From the cell containing the given text, extract its center point as (x, y) coordinate. 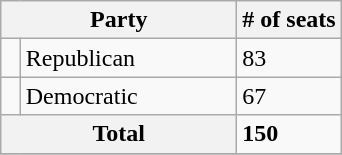
83 (289, 58)
Party (119, 20)
150 (289, 134)
Democratic (128, 96)
Republican (128, 58)
67 (289, 96)
# of seats (289, 20)
Total (119, 134)
